Locate the cell with the specified text and output its (X, Y) center coordinate. 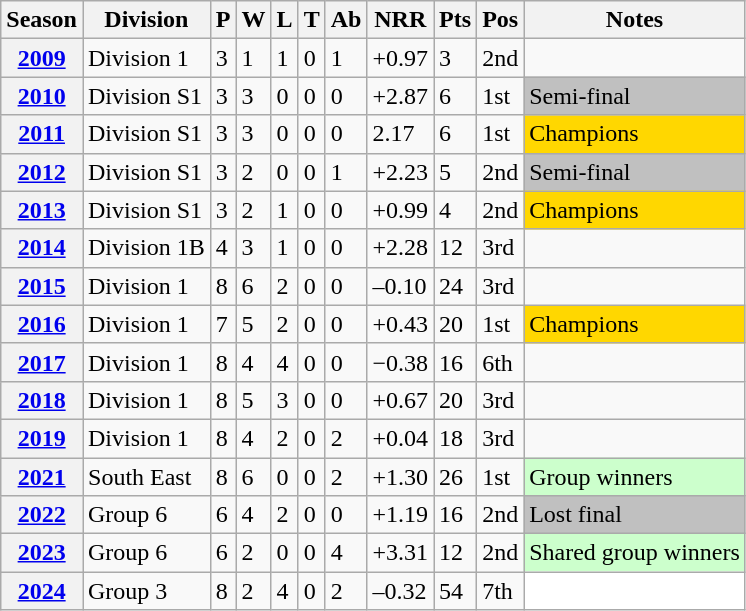
24 (456, 286)
+2.87 (400, 96)
2023 (42, 553)
Division 1B (146, 248)
2009 (42, 58)
2010 (42, 96)
+2.28 (400, 248)
+0.97 (400, 58)
2016 (42, 324)
7 (223, 324)
Pos (500, 20)
2017 (42, 362)
+3.31 (400, 553)
Division (146, 20)
Pts (456, 20)
54 (456, 591)
2011 (42, 134)
−0.38 (400, 362)
2019 (42, 438)
18 (456, 438)
–0.10 (400, 286)
2018 (42, 400)
+0.04 (400, 438)
2012 (42, 172)
2024 (42, 591)
6th (500, 362)
T (312, 20)
Ab (346, 20)
NRR (400, 20)
Season (42, 20)
Group winners (635, 477)
+0.43 (400, 324)
2015 (42, 286)
Notes (635, 20)
P (223, 20)
L (284, 20)
+0.99 (400, 210)
W (254, 20)
Lost final (635, 515)
2014 (42, 248)
7th (500, 591)
Shared group winners (635, 553)
–0.32 (400, 591)
+0.67 (400, 400)
+2.23 (400, 172)
2022 (42, 515)
2021 (42, 477)
2.17 (400, 134)
+1.30 (400, 477)
South East (146, 477)
+1.19 (400, 515)
Group 3 (146, 591)
2013 (42, 210)
26 (456, 477)
